Determine the [X, Y] coordinate at the center of the cell enclosing the given text.  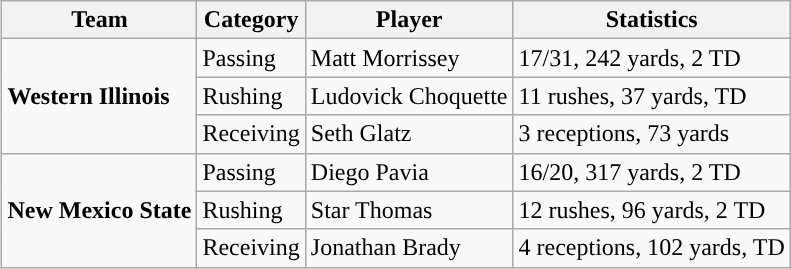
11 rushes, 37 yards, TD [652, 96]
12 rushes, 96 yards, 2 TD [652, 210]
4 receptions, 102 yards, TD [652, 248]
Ludovick Choquette [409, 96]
16/20, 317 yards, 2 TD [652, 172]
Category [251, 20]
17/31, 242 yards, 2 TD [652, 58]
Matt Morrissey [409, 58]
Star Thomas [409, 210]
Team [100, 20]
New Mexico State [100, 210]
Player [409, 20]
Jonathan Brady [409, 248]
Statistics [652, 20]
Western Illinois [100, 96]
Seth Glatz [409, 134]
Diego Pavia [409, 172]
3 receptions, 73 yards [652, 134]
